Return (x, y) of the center of cell containing provided text 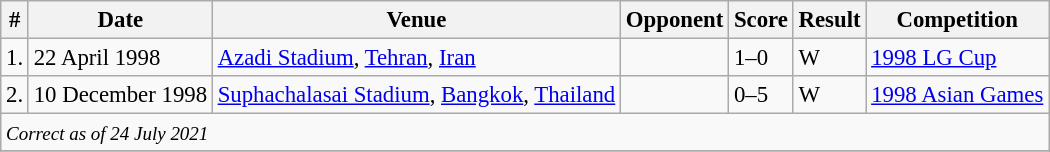
Azadi Stadium, Tehran, Iran (416, 58)
0–5 (762, 95)
10 December 1998 (120, 95)
Score (762, 20)
Opponent (675, 20)
Competition (958, 20)
1998 Asian Games (958, 95)
Result (830, 20)
Suphachalasai Stadium, Bangkok, Thailand (416, 95)
Venue (416, 20)
1–0 (762, 58)
# (15, 20)
Date (120, 20)
1. (15, 58)
2. (15, 95)
22 April 1998 (120, 58)
Correct as of 24 July 2021 (525, 133)
1998 LG Cup (958, 58)
